Return the (x, y) coordinate for the center point of the cell that contains the specified text.  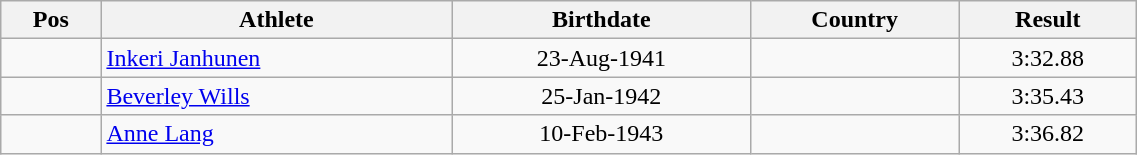
Country (855, 20)
3:36.82 (1048, 134)
Athlete (276, 20)
25-Jan-1942 (602, 96)
Beverley Wills (276, 96)
Pos (51, 20)
Anne Lang (276, 134)
Result (1048, 20)
23-Aug-1941 (602, 58)
3:32.88 (1048, 58)
Inkeri Janhunen (276, 58)
3:35.43 (1048, 96)
10-Feb-1943 (602, 134)
Birthdate (602, 20)
